Search for the cell housing the specified text and yield its (X, Y) center coordinate. 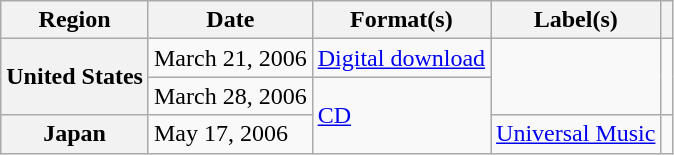
Region (75, 20)
Universal Music (576, 134)
CD (401, 115)
March 28, 2006 (230, 96)
Japan (75, 134)
Digital download (401, 58)
Format(s) (401, 20)
March 21, 2006 (230, 58)
Date (230, 20)
Label(s) (576, 20)
May 17, 2006 (230, 134)
United States (75, 77)
